Capture the cell that displays the provided text and extract its [x, y] central coordinate. 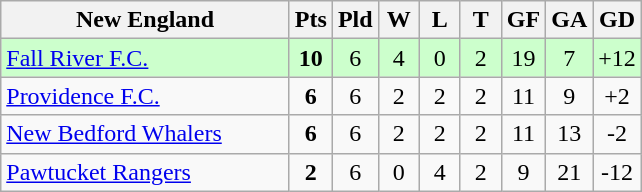
19 [523, 58]
GA [570, 20]
13 [570, 134]
+12 [618, 58]
Fall River F.C. [146, 58]
W [398, 20]
Providence F.C. [146, 96]
T [480, 20]
10 [310, 58]
New England [146, 20]
GD [618, 20]
21 [570, 172]
GF [523, 20]
-12 [618, 172]
Pawtucket Rangers [146, 172]
7 [570, 58]
New Bedford Whalers [146, 134]
+2 [618, 96]
L [440, 20]
-2 [618, 134]
Pts [310, 20]
Pld [355, 20]
